Return the (X, Y) coordinate for the center point of the cell that contains the specified text.  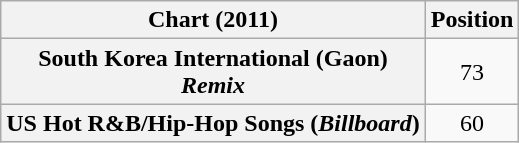
60 (472, 123)
South Korea International (Gaon)Remix (213, 72)
US Hot R&B/Hip-Hop Songs (Billboard) (213, 123)
Position (472, 20)
73 (472, 72)
Chart (2011) (213, 20)
